Return (x, y) of the center of cell containing provided text 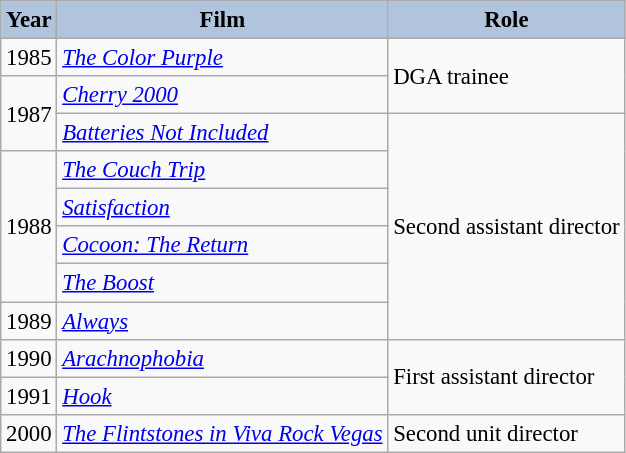
Cocoon: The Return (222, 245)
First assistant director (506, 376)
DGA trainee (506, 76)
Film (222, 20)
Second unit director (506, 433)
2000 (29, 433)
1987 (29, 114)
Arachnophobia (222, 358)
Cherry 2000 (222, 95)
Always (222, 321)
1990 (29, 358)
The Couch Trip (222, 170)
The Boost (222, 283)
The Color Purple (222, 58)
Second assistant director (506, 227)
Role (506, 20)
1988 (29, 226)
Batteries Not Included (222, 133)
1991 (29, 396)
Hook (222, 396)
1985 (29, 58)
Satisfaction (222, 208)
The Flintstones in Viva Rock Vegas (222, 433)
Year (29, 20)
1989 (29, 321)
